Capture the cell that displays the provided text and extract its (x, y) central coordinate. 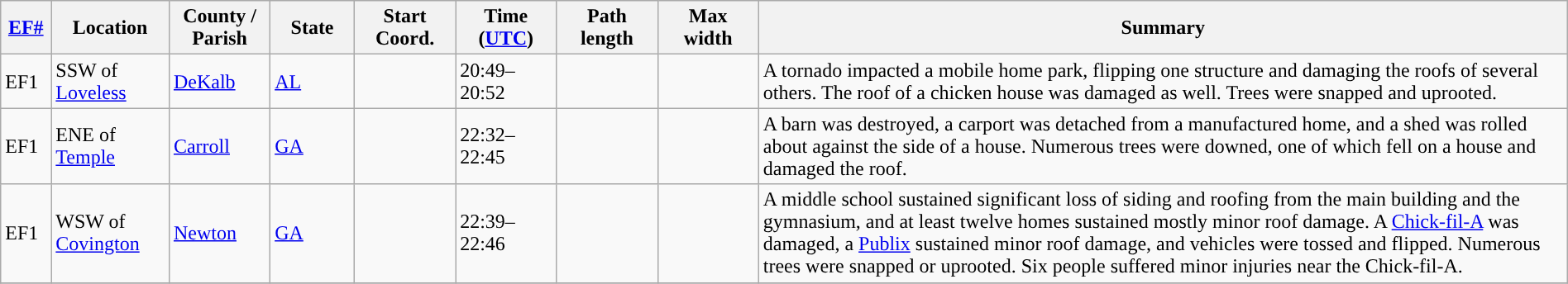
Carroll (219, 146)
22:39–22:46 (506, 233)
AL (313, 81)
WSW of Covington (111, 233)
Path length (607, 28)
Time (UTC) (506, 28)
EF# (26, 28)
20:49–20:52 (506, 81)
County / Parish (219, 28)
DeKalb (219, 81)
State (313, 28)
ENE of Temple (111, 146)
Summary (1163, 28)
Max width (708, 28)
22:32–22:45 (506, 146)
Location (111, 28)
Start Coord. (404, 28)
Newton (219, 233)
SSW of Loveless (111, 81)
